Output the (X, Y) coordinate of the center of the cell containing the given text.  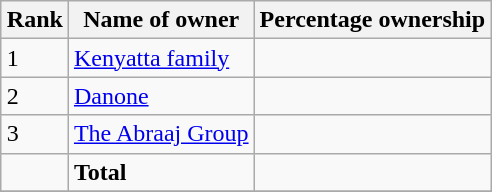
Danone (161, 96)
Percentage ownership (372, 20)
Kenyatta family (161, 58)
2 (34, 96)
3 (34, 134)
1 (34, 58)
The Abraaj Group (161, 134)
Rank (34, 20)
Name of owner (161, 20)
Total (161, 172)
